Find where the given text appears and provide that cell's center as [x, y] coordinate. 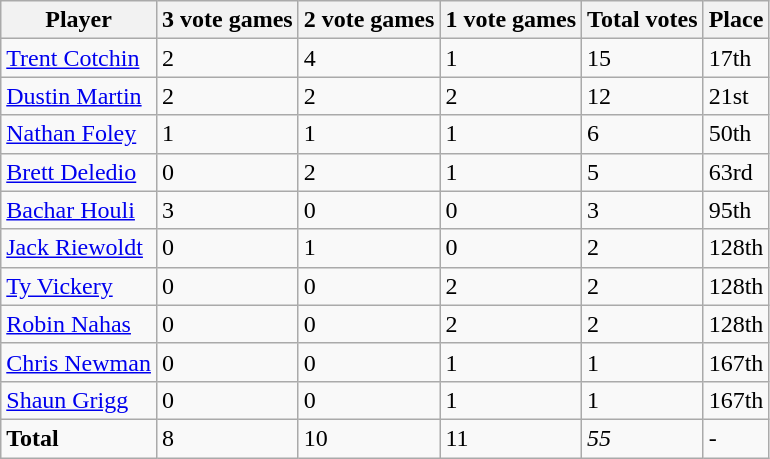
Trent Cotchin [79, 58]
63rd [736, 172]
Total [79, 438]
8 [227, 438]
5 [643, 172]
17th [736, 58]
6 [643, 134]
Bachar Houli [79, 210]
1 vote games [511, 20]
12 [643, 96]
Dustin Martin [79, 96]
Jack Riewoldt [79, 248]
55 [643, 438]
95th [736, 210]
Brett Deledio [79, 172]
Ty Vickery [79, 286]
Chris Newman [79, 362]
50th [736, 134]
15 [643, 58]
Nathan Foley [79, 134]
- [736, 438]
4 [369, 58]
11 [511, 438]
3 vote games [227, 20]
Total votes [643, 20]
Place [736, 20]
2 vote games [369, 20]
21st [736, 96]
10 [369, 438]
Player [79, 20]
Robin Nahas [79, 324]
Shaun Grigg [79, 400]
